Detect which cell encompasses the target text, then output its (x, y) center coordinate. 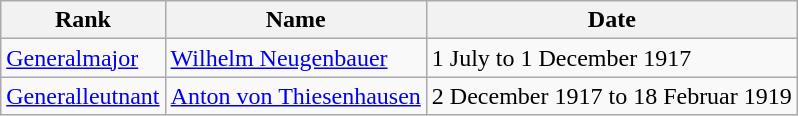
Wilhelm Neugenbauer (296, 58)
Generalmajor (83, 58)
Date (612, 20)
Rank (83, 20)
Generalleutnant (83, 96)
Name (296, 20)
1 July to 1 December 1917 (612, 58)
2 December 1917 to 18 Februar 1919 (612, 96)
Anton von Thiesenhausen (296, 96)
